Extract the (x, y) coordinate from the center of the cell holding the provided text.  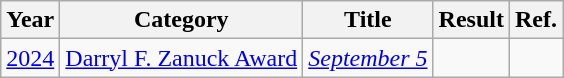
Darryl F. Zanuck Award (182, 58)
Result (471, 20)
Year (30, 20)
Title (368, 20)
2024 (30, 58)
Category (182, 20)
September 5 (368, 58)
Ref. (536, 20)
